Detect which cell encompasses the target text, then output its (x, y) center coordinate. 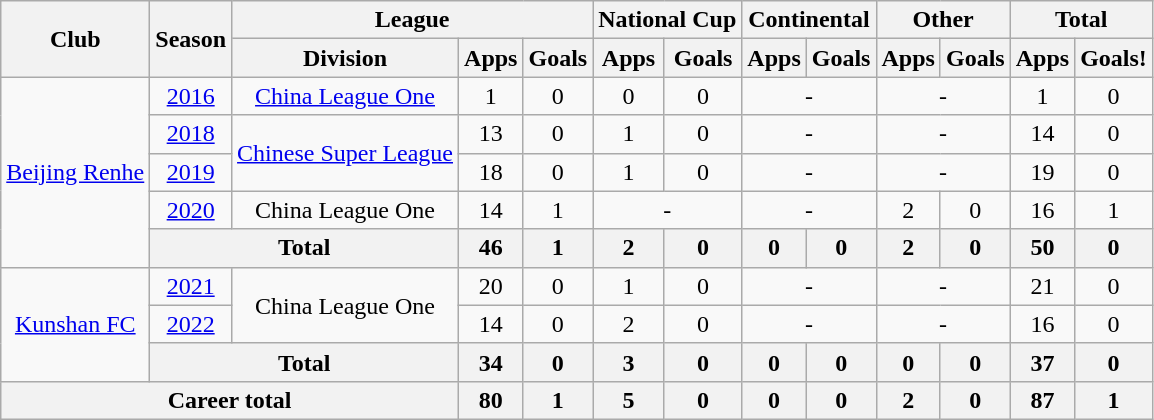
Goals! (1114, 58)
League (412, 20)
13 (491, 134)
National Cup (668, 20)
2018 (191, 134)
87 (1042, 400)
34 (491, 362)
2021 (191, 286)
Continental (809, 20)
18 (491, 172)
2022 (191, 324)
21 (1042, 286)
80 (491, 400)
Season (191, 39)
5 (629, 400)
2019 (191, 172)
Division (346, 58)
Beijing Renhe (76, 172)
Club (76, 39)
20 (491, 286)
Chinese Super League (346, 153)
37 (1042, 362)
Other (943, 20)
50 (1042, 248)
Kunshan FC (76, 324)
2020 (191, 210)
2016 (191, 96)
Career total (230, 400)
19 (1042, 172)
3 (629, 362)
46 (491, 248)
